Return the [X, Y] coordinate for the center point of the cell that contains the specified text.  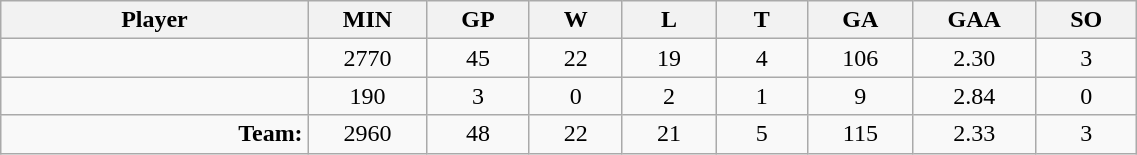
GAA [974, 20]
T [762, 20]
L [668, 20]
2770 [368, 58]
GP [478, 20]
115 [860, 134]
106 [860, 58]
SO [1086, 20]
21 [668, 134]
GA [860, 20]
9 [860, 96]
5 [762, 134]
Team: [154, 134]
2 [668, 96]
2.84 [974, 96]
2960 [368, 134]
45 [478, 58]
W [576, 20]
1 [762, 96]
MIN [368, 20]
Player [154, 20]
19 [668, 58]
48 [478, 134]
190 [368, 96]
2.30 [974, 58]
4 [762, 58]
2.33 [974, 134]
